Determine the [X, Y] coordinate at the center of the cell enclosing the given text.  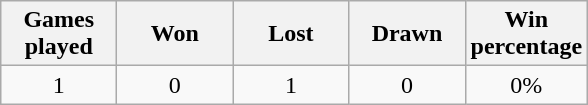
Games played [59, 34]
Won [175, 34]
Lost [291, 34]
0% [526, 85]
Drawn [407, 34]
Win percentage [526, 34]
